Provide the [X, Y] coordinate of the cell's center where the given text is located.  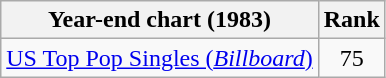
Rank [352, 20]
75 [352, 58]
US Top Pop Singles (Billboard) [160, 58]
Year-end chart (1983) [160, 20]
